Detect which cell encompasses the target text, then output its [X, Y] center coordinate. 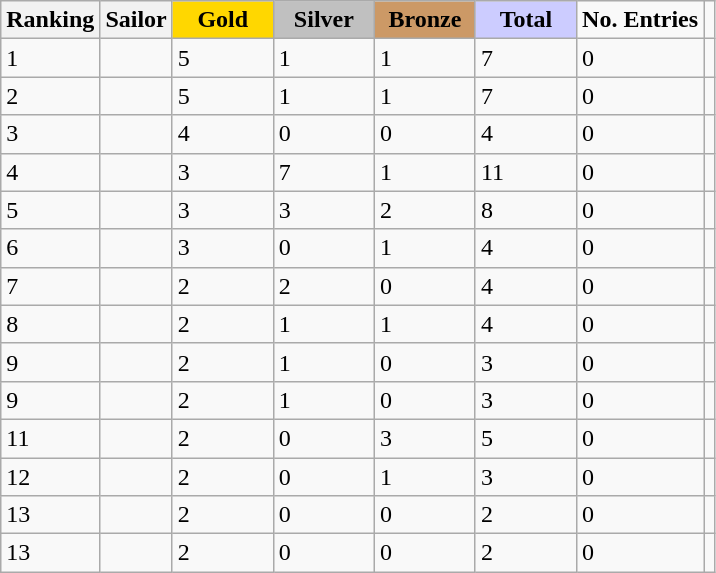
Gold [222, 20]
Bronze [424, 20]
6 [50, 248]
12 [50, 477]
Total [526, 20]
Silver [324, 20]
No. Entries [640, 20]
Ranking [50, 20]
Sailor [136, 20]
